Scan for the cell matching the given text and deliver its (X, Y) coordinate at center. 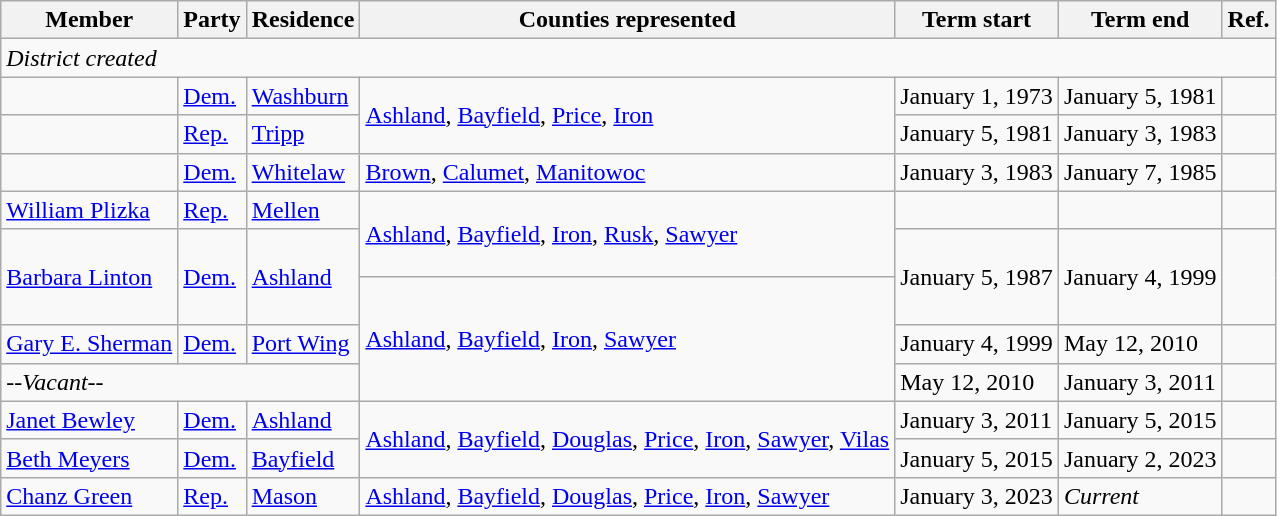
Ashland, Bayfield, Douglas, Price, Iron, Sawyer (628, 496)
Ref. (1248, 20)
Barbara Linton (90, 277)
Residence (303, 20)
Chanz Green (90, 496)
Ashland, Bayfield, Price, Iron (628, 115)
Brown, Calumet, Manitowoc (628, 172)
Party (212, 20)
Beth Meyers (90, 458)
January 1, 1973 (977, 96)
Ashland, Bayfield, Douglas, Price, Iron, Sawyer, Vilas (628, 439)
Ashland, Bayfield, Iron, Rusk, Sawyer (628, 234)
Tripp (303, 134)
January 2, 2023 (1140, 458)
Current (1140, 496)
Member (90, 20)
District created (638, 58)
Whitelaw (303, 172)
Bayfield (303, 458)
Mason (303, 496)
Washburn (303, 96)
Janet Bewley (90, 420)
William Plizka (90, 210)
Ashland, Bayfield, Iron, Sawyer (628, 339)
January 3, 2023 (977, 496)
January 5, 1987 (977, 277)
Counties represented (628, 20)
Term end (1140, 20)
--Vacant-- (180, 382)
January 7, 1985 (1140, 172)
Mellen (303, 210)
Term start (977, 20)
Port Wing (303, 344)
Gary E. Sherman (90, 344)
